Find where the given text appears and provide that cell's center as (X, Y) coordinate. 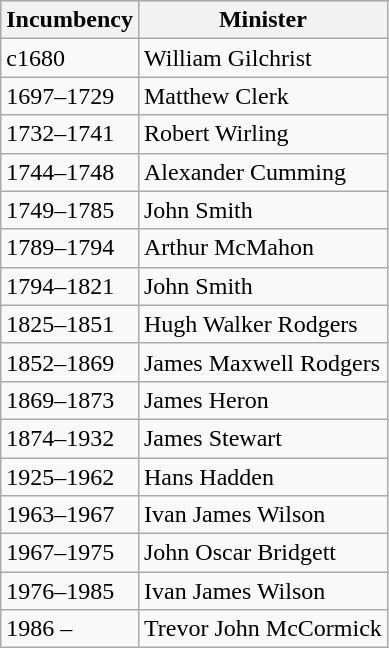
1852–1869 (70, 362)
1874–1932 (70, 438)
James Stewart (262, 438)
Incumbency (70, 20)
Trevor John McCormick (262, 629)
1732–1741 (70, 134)
Minister (262, 20)
1963–1967 (70, 515)
John Oscar Bridgett (262, 553)
1825–1851 (70, 324)
Robert Wirling (262, 134)
Arthur McMahon (262, 248)
William Gilchrist (262, 58)
1697–1729 (70, 96)
1794–1821 (70, 286)
1869–1873 (70, 400)
1986 – (70, 629)
1925–1962 (70, 477)
1976–1985 (70, 591)
1744–1748 (70, 172)
James Heron (262, 400)
1967–1975 (70, 553)
James Maxwell Rodgers (262, 362)
Hans Hadden (262, 477)
c1680 (70, 58)
1749–1785 (70, 210)
Alexander Cumming (262, 172)
Matthew Clerk (262, 96)
Hugh Walker Rodgers (262, 324)
1789–1794 (70, 248)
